Determine the (x, y) coordinate at the center of the cell enclosing the given text.  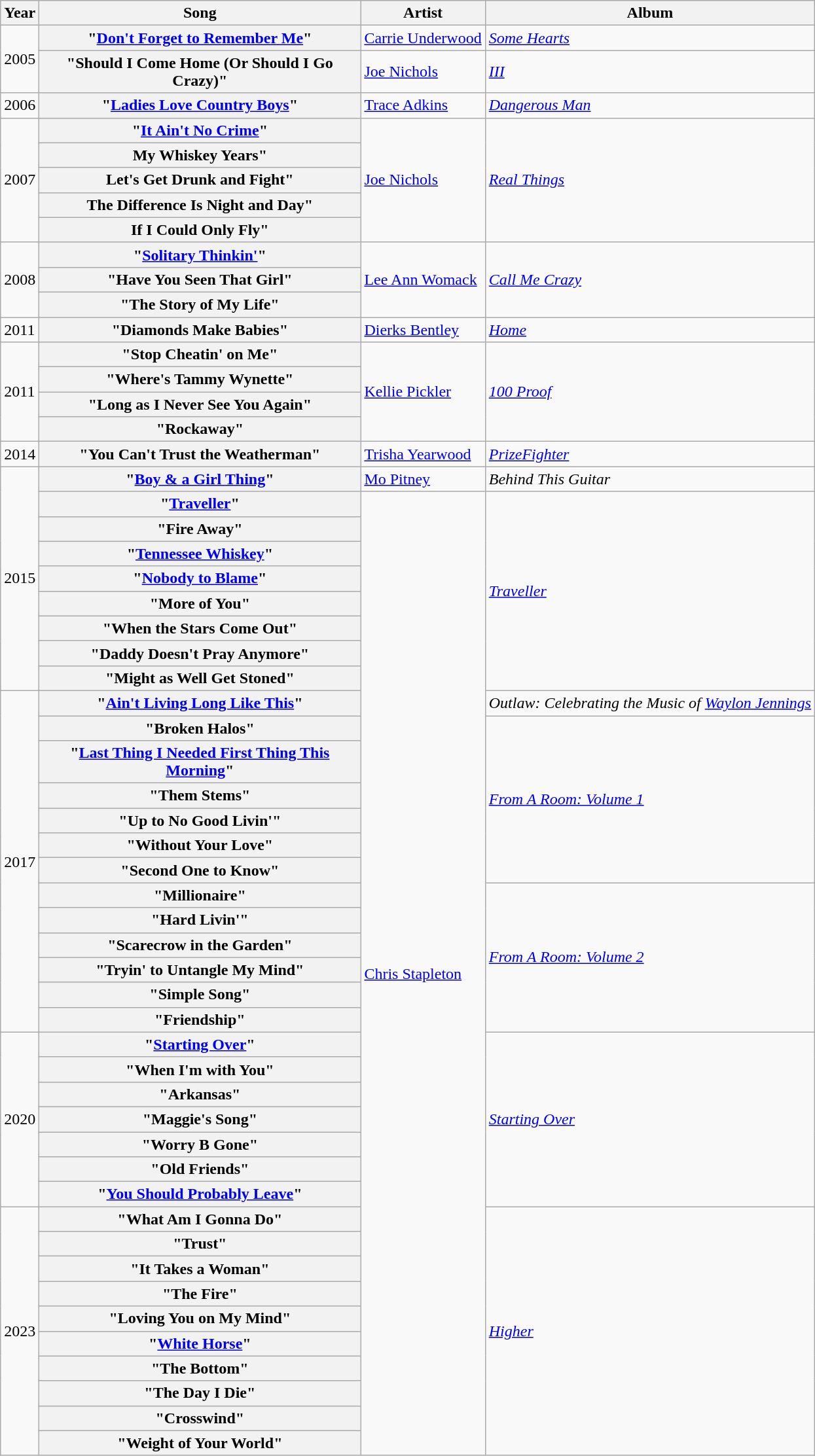
Chris Stapleton (423, 974)
Artist (423, 13)
"Crosswind" (200, 1418)
Trace Adkins (423, 105)
"The Story of My Life" (200, 304)
100 Proof (649, 392)
Song (200, 13)
"Loving You on My Mind" (200, 1319)
"Should I Come Home (Or Should I Go Crazy)" (200, 72)
"Fire Away" (200, 529)
"When the Stars Come Out" (200, 628)
2005 (20, 59)
Album (649, 13)
"Broken Halos" (200, 728)
"Up to No Good Livin'" (200, 821)
"Hard Livin'" (200, 920)
2008 (20, 279)
"Scarecrow in the Garden" (200, 945)
"You Can't Trust the Weatherman" (200, 454)
2007 (20, 180)
"Starting Over" (200, 1044)
If I Could Only Fly" (200, 230)
"Rockaway" (200, 429)
"Where's Tammy Wynette" (200, 380)
"Simple Song" (200, 995)
2017 (20, 861)
"Diamonds Make Babies" (200, 329)
Call Me Crazy (649, 279)
The Difference Is Night and Day" (200, 205)
"More of You" (200, 603)
"Ladies Love Country Boys" (200, 105)
III (649, 72)
"Tennessee Whiskey" (200, 554)
2006 (20, 105)
Trisha Yearwood (423, 454)
Mo Pitney (423, 479)
2023 (20, 1331)
"Solitary Thinkin'" (200, 255)
"When I'm with You" (200, 1069)
"Last Thing I Needed First Thing This Morning" (200, 762)
Real Things (649, 180)
Behind This Guitar (649, 479)
2020 (20, 1119)
"It Takes a Woman" (200, 1269)
"The Fire" (200, 1294)
"White Horse" (200, 1343)
"Second One to Know" (200, 870)
Higher (649, 1331)
My Whiskey Years" (200, 155)
Kellie Pickler (423, 392)
"Have You Seen That Girl" (200, 279)
"Don't Forget to Remember Me" (200, 38)
"You Should Probably Leave" (200, 1194)
"Old Friends" (200, 1169)
"Trust" (200, 1244)
"Long as I Never See You Again" (200, 404)
"Nobody to Blame" (200, 578)
2015 (20, 578)
Home (649, 329)
Traveller (649, 591)
From A Room: Volume 1 (649, 800)
Carrie Underwood (423, 38)
"Traveller" (200, 504)
"Worry B Gone" (200, 1145)
"Ain't Living Long Like This" (200, 703)
Outlaw: Celebrating the Music of Waylon Jennings (649, 703)
Dierks Bentley (423, 329)
"Millionaire" (200, 895)
"Daddy Doesn't Pray Anymore" (200, 653)
"Stop Cheatin' on Me" (200, 355)
"Boy & a Girl Thing" (200, 479)
Let's Get Drunk and Fight" (200, 180)
"Tryin' to Untangle My Mind" (200, 970)
"What Am I Gonna Do" (200, 1219)
"The Day I Die" (200, 1393)
"Weight of Your World" (200, 1443)
"Friendship" (200, 1020)
"Maggie's Song" (200, 1119)
Some Hearts (649, 38)
Year (20, 13)
"The Bottom" (200, 1368)
Dangerous Man (649, 105)
PrizeFighter (649, 454)
"Arkansas" (200, 1094)
"Might as Well Get Stoned" (200, 678)
"Without Your Love" (200, 845)
2014 (20, 454)
From A Room: Volume 2 (649, 957)
Lee Ann Womack (423, 279)
Starting Over (649, 1119)
"Them Stems" (200, 796)
"It Ain't No Crime" (200, 130)
